Provide the [x, y] coordinate of the cell's center where the given text is located.  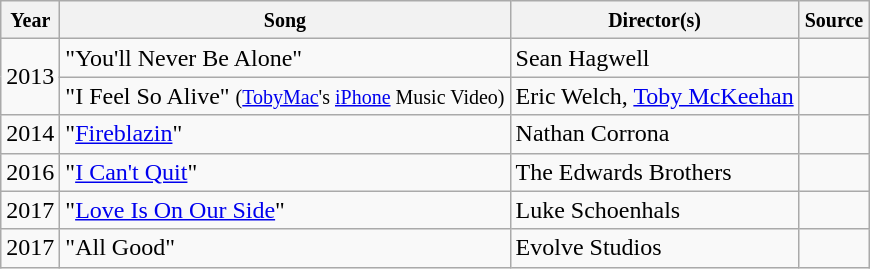
The Edwards Brothers [654, 172]
2013 [30, 77]
2016 [30, 172]
Year [30, 20]
Source [834, 20]
"All Good" [285, 248]
Luke Schoenhals [654, 210]
Evolve Studios [654, 248]
"I Can't Quit" [285, 172]
"I Feel So Alive" (TobyMac's iPhone Music Video) [285, 96]
"Fireblazin" [285, 134]
"You'll Never Be Alone" [285, 58]
2014 [30, 134]
"Love Is On Our Side" [285, 210]
Director(s) [654, 20]
Eric Welch, Toby McKeehan [654, 96]
Song [285, 20]
Nathan Corrona [654, 134]
Sean Hagwell [654, 58]
